Detect which cell encompasses the target text, then output its (X, Y) center coordinate. 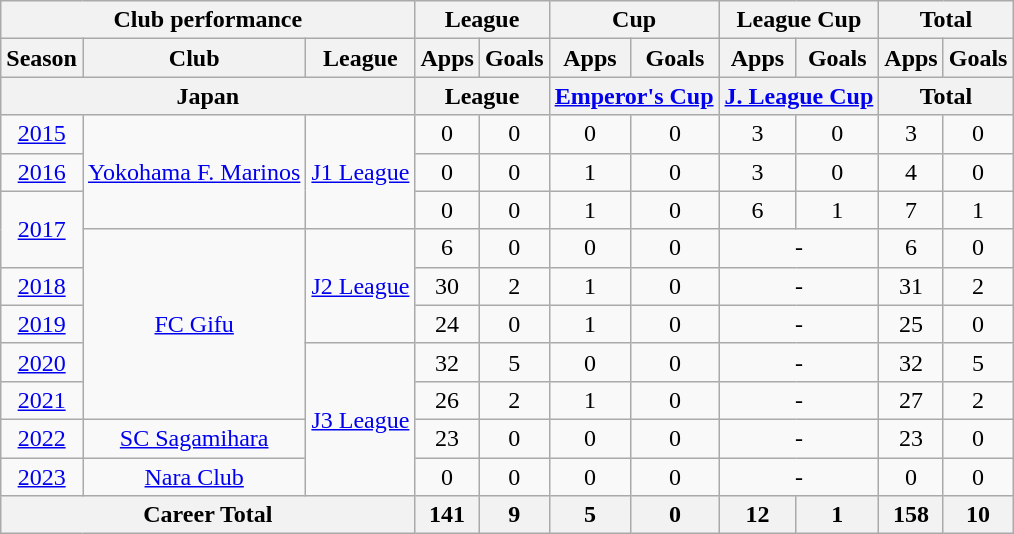
Nara Club (194, 477)
25 (911, 324)
Season (42, 58)
158 (911, 515)
J. League Cup (799, 96)
2020 (42, 362)
24 (447, 324)
10 (978, 515)
31 (911, 286)
J2 League (360, 286)
SC Sagamihara (194, 438)
4 (911, 172)
Emperor's Cup (634, 96)
12 (758, 515)
Japan (208, 96)
2023 (42, 477)
FC Gifu (194, 324)
Career Total (208, 515)
League Cup (799, 20)
Yokohama F. Marinos (194, 172)
J1 League (360, 172)
9 (514, 515)
27 (911, 400)
7 (911, 210)
Club (194, 58)
2016 (42, 172)
26 (447, 400)
2015 (42, 134)
2018 (42, 286)
141 (447, 515)
Club performance (208, 20)
2021 (42, 400)
30 (447, 286)
J3 League (360, 419)
2017 (42, 229)
Cup (634, 20)
2019 (42, 324)
2022 (42, 438)
